Scan for the cell matching the given text and deliver its (x, y) coordinate at center. 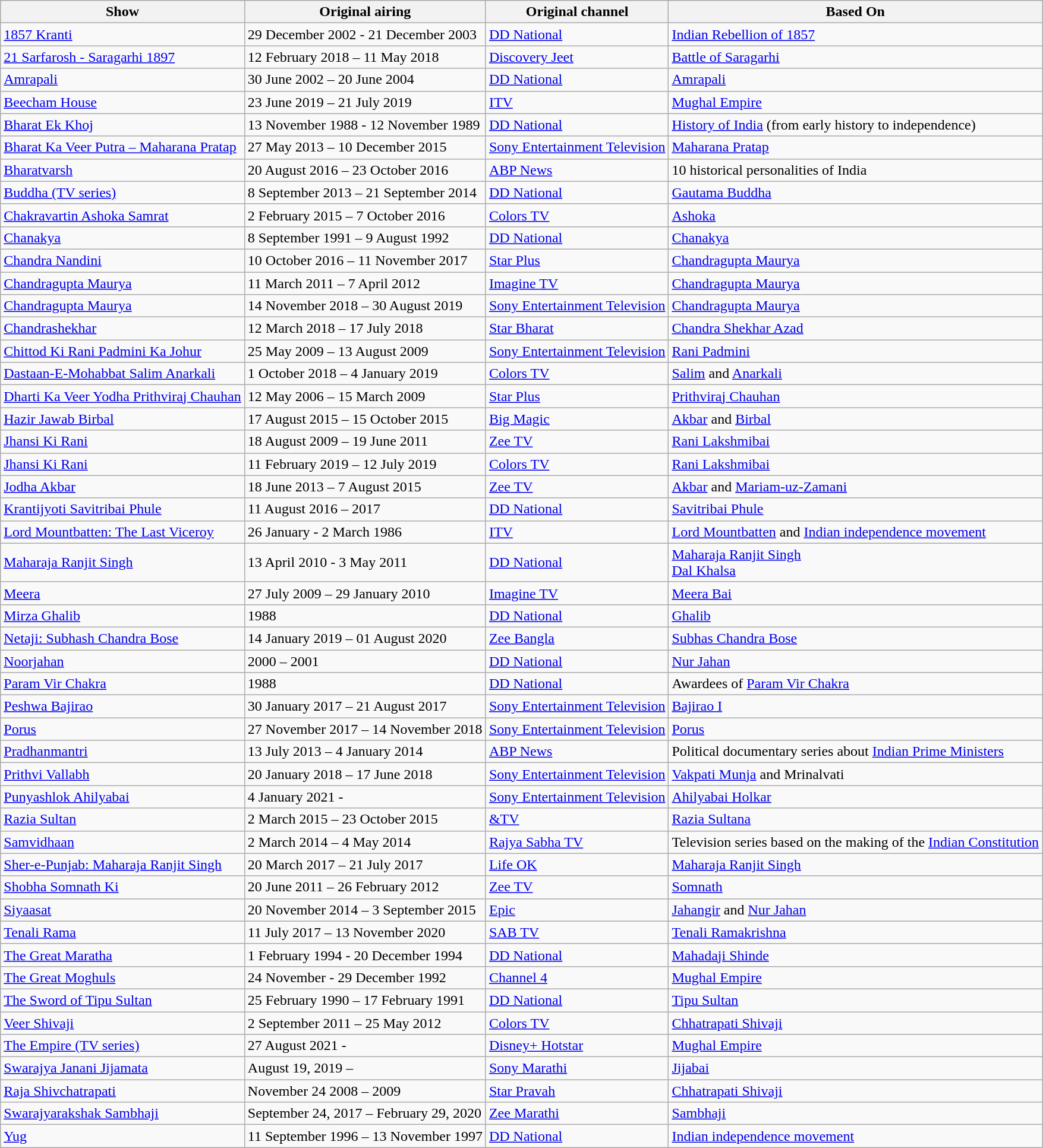
The Great Moghuls (122, 977)
September 24, 2017 – February 29, 2020 (365, 1114)
2000 – 2001 (365, 661)
Jahangir and Nur Jahan (856, 910)
Epic (577, 910)
12 May 2006 – 15 March 2009 (365, 396)
1857 Kranti (122, 34)
30 June 2002 – 20 June 2004 (365, 80)
2 March 2014 – 4 May 2014 (365, 842)
Vakpati Munja and Mrinalvati (856, 774)
20 August 2016 – 23 October 2016 (365, 170)
30 January 2017 – 21 August 2017 (365, 707)
12 March 2018 – 17 July 2018 (365, 329)
Life OK (577, 865)
Jijabai (856, 1068)
Subhas Chandra Bose (856, 638)
Bharat Ek Khoj (122, 125)
Star Bharat (577, 329)
Chakravartin Ashoka Samrat (122, 215)
Pradhanmantri (122, 752)
Jodha Akbar (122, 487)
20 March 2017 – 21 July 2017 (365, 865)
21 Sarfarosh - Saragarhi 1897 (122, 57)
Rajya Sabha TV (577, 842)
November 24 2008 – 2009 (365, 1091)
The Sword of Tipu Sultan (122, 1000)
Based On (856, 12)
11 March 2011 – 7 April 2012 (365, 283)
Lord Mountbatten and Indian independence movement (856, 532)
Star Pravah (577, 1091)
Tenali Rama (122, 932)
17 August 2015 – 15 October 2015 (365, 419)
The Great Maratha (122, 955)
11 August 2016 – 2017 (365, 509)
Tenali Ramakrishna (856, 932)
Sony Marathi (577, 1068)
Bajirao I (856, 707)
Akbar and Mariam-uz-Zamani (856, 487)
Gautama Buddha (856, 193)
1 October 2018 – 4 January 2019 (365, 374)
Bharat Ka Veer Putra – Maharana Pratap (122, 147)
Meera (122, 593)
Disney+ Hotstar (577, 1046)
Ghalib (856, 616)
Nur Jahan (856, 661)
Punyashlok Ahilyabai (122, 797)
Political documentary series about Indian Prime Ministers (856, 752)
27 August 2021 - (365, 1046)
Akbar and Birbal (856, 419)
Param Vir Chakra (122, 684)
Veer Shivaji (122, 1023)
Dharti Ka Veer Yodha Prithviraj Chauhan (122, 396)
20 June 2011 – 26 February 2012 (365, 887)
Buddha (TV series) (122, 193)
Shobha Somnath Ki (122, 887)
8 September 1991 – 9 August 1992 (365, 238)
10 October 2016 – 11 November 2017 (365, 260)
20 January 2018 – 17 June 2018 (365, 774)
8 September 2013 – 21 September 2014 (365, 193)
2 March 2015 – 23 October 2015 (365, 819)
11 September 1996 – 13 November 1997 (365, 1136)
Zee Bangla (577, 638)
27 July 2009 – 29 January 2010 (365, 593)
Maharana Pratap (856, 147)
Swarajyarakshak Sambhaji (122, 1114)
Indian Rebellion of 1857 (856, 34)
Somnath (856, 887)
14 November 2018 – 30 August 2019 (365, 306)
Ashoka (856, 215)
13 November 1988 - 12 November 1989 (365, 125)
11 February 2019 – 12 July 2019 (365, 464)
Savitribai Phule (856, 509)
Prithviraj Chauhan (856, 396)
August 19, 2019 – (365, 1068)
Show (122, 12)
Chandra Nandini (122, 260)
Razia Sultan (122, 819)
Channel 4 (577, 977)
Big Magic (577, 419)
Siyaasat (122, 910)
Dastaan-E-Mohabbat Salim Anarkali (122, 374)
Noorjahan (122, 661)
18 June 2013 – 7 August 2015 (365, 487)
History of India (from early history to independence) (856, 125)
Original channel (577, 12)
Raja Shivchatrapati (122, 1091)
18 August 2009 – 19 June 2011 (365, 441)
20 November 2014 – 3 September 2015 (365, 910)
Beecham House (122, 102)
Mahadaji Shinde (856, 955)
Peshwa Bajirao (122, 707)
Original airing (365, 12)
Samvidhaan (122, 842)
Krantijyoti Savitribai Phule (122, 509)
11 July 2017 – 13 November 2020 (365, 932)
Yug (122, 1136)
Television series based on the making of the Indian Constitution (856, 842)
27 November 2017 – 14 November 2018 (365, 729)
Salim and Anarkali (856, 374)
&TV (577, 819)
Discovery Jeet (577, 57)
Indian independence movement (856, 1136)
Maharaja Ranjit SinghDal Khalsa (856, 562)
Netaji: Subhash Chandra Bose (122, 638)
27 May 2013 – 10 December 2015 (365, 147)
Mirza Ghalib (122, 616)
Lord Mountbatten: The Last Viceroy (122, 532)
Prithvi Vallabh (122, 774)
Sambhaji (856, 1114)
Chandrashekhar (122, 329)
13 July 2013 – 4 January 2014 (365, 752)
25 May 2009 – 13 August 2009 (365, 351)
Hazir Jawab Birbal (122, 419)
29 December 2002 - 21 December 2003 (365, 34)
Ahilyabai Holkar (856, 797)
Chandra Shekhar Azad (856, 329)
12 February 2018 – 11 May 2018 (365, 57)
Bharatvarsh (122, 170)
Awardees of Param Vir Chakra (856, 684)
Swarajya Janani Jijamata (122, 1068)
The Empire (TV series) (122, 1046)
Tipu Sultan (856, 1000)
Rani Padmini (856, 351)
SAB TV (577, 932)
Razia Sultana (856, 819)
23 June 2019 – 21 July 2019 (365, 102)
24 November - 29 December 1992 (365, 977)
Battle of Saragarhi (856, 57)
14 January 2019 – 01 August 2020 (365, 638)
10 historical personalities of India (856, 170)
Sher-e-Punjab: Maharaja Ranjit Singh (122, 865)
2 February 2015 – 7 October 2016 (365, 215)
4 January 2021 - (365, 797)
1 February 1994 - 20 December 1994 (365, 955)
Chittod Ki Rani Padmini Ka Johur (122, 351)
13 April 2010 - 3 May 2011 (365, 562)
Zee Marathi (577, 1114)
25 February 1990 – 17 February 1991 (365, 1000)
Meera Bai (856, 593)
26 January - 2 March 1986 (365, 532)
2 September 2011 – 25 May 2012 (365, 1023)
